From the cell containing the given text, extract its center point as (X, Y) coordinate. 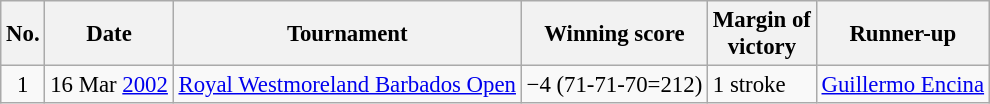
Margin ofvictory (762, 34)
Royal Westmoreland Barbados Open (347, 85)
No. (23, 34)
1 (23, 85)
Winning score (614, 34)
Runner-up (902, 34)
−4 (71-71-70=212) (614, 85)
Guillermo Encina (902, 85)
16 Mar 2002 (109, 85)
1 stroke (762, 85)
Date (109, 34)
Tournament (347, 34)
